Provide the (x, y) coordinate of the cell's center where the given text is located.  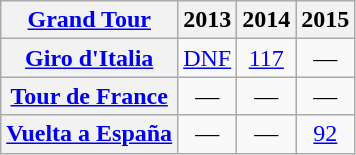
2014 (266, 20)
117 (266, 58)
Vuelta a España (90, 134)
Giro d'Italia (90, 58)
2013 (208, 20)
92 (326, 134)
Grand Tour (90, 20)
2015 (326, 20)
Tour de France (90, 96)
DNF (208, 58)
